Identify which cell holds the provided text, then report its [X, Y] central coordinate. 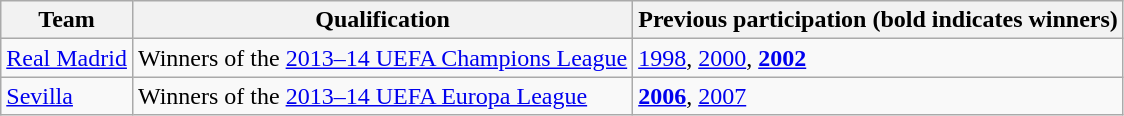
Qualification [382, 20]
1998, 2000, 2002 [878, 58]
Team [67, 20]
Real Madrid [67, 58]
Previous participation (bold indicates winners) [878, 20]
Sevilla [67, 96]
Winners of the 2013–14 UEFA Champions League [382, 58]
Winners of the 2013–14 UEFA Europa League [382, 96]
2006, 2007 [878, 96]
